Search for the cell housing the specified text and yield its (X, Y) center coordinate. 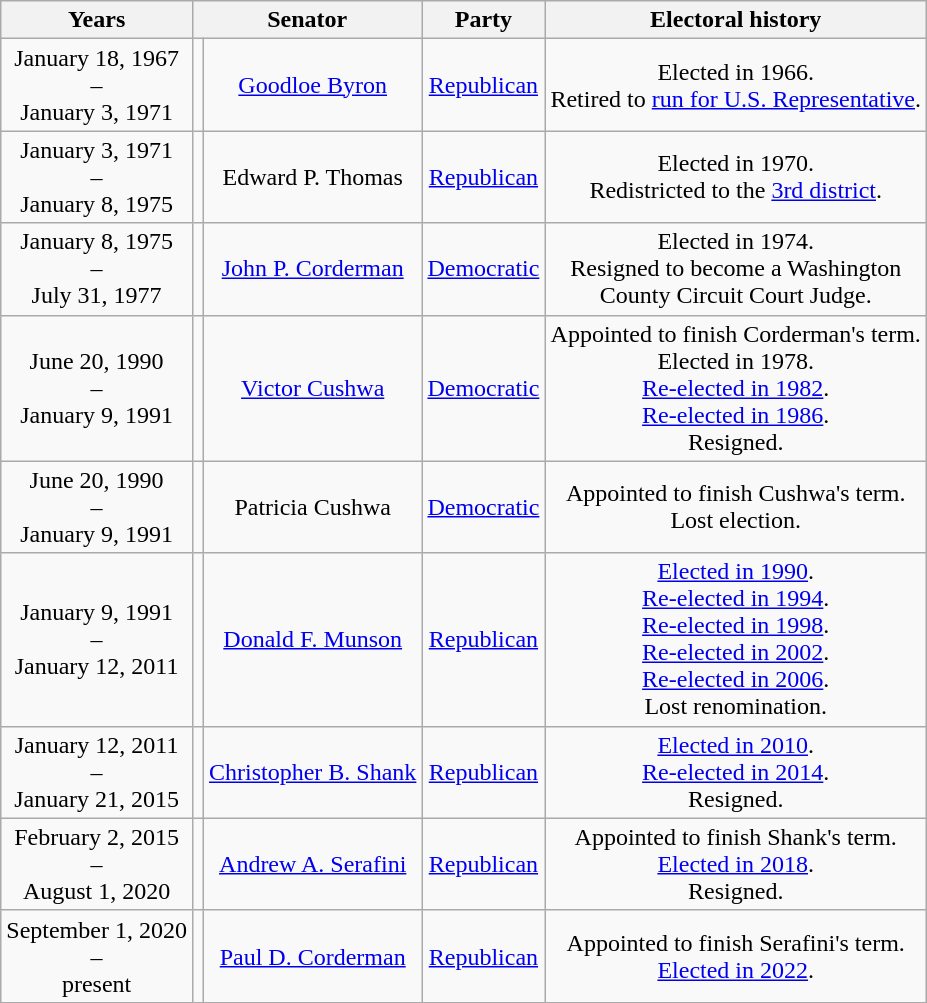
Party (484, 20)
January 18, 1967–January 3, 1971 (97, 85)
Appointed to finish Corderman's term.Elected in 1978.Re-elected in 1982.Re-elected in 1986.Resigned. (736, 388)
Elected in 1966.Retired to run for U.S. Representative. (736, 85)
Years (97, 20)
Appointed to finish Cushwa's term.Lost election. (736, 507)
Donald F. Munson (313, 640)
Victor Cushwa (313, 388)
Appointed to finish Shank's term.Elected in 2018.Resigned. (736, 864)
Christopher B. Shank (313, 772)
John P. Corderman (313, 269)
September 1, 2020–present (97, 956)
January 9, 1991–January 12, 2011 (97, 640)
January 12, 2011–January 21, 2015 (97, 772)
Elected in 1990.Re-elected in 1994.Re-elected in 1998.Re-elected in 2002.Re-elected in 2006.Lost renomination. (736, 640)
Andrew A. Serafini (313, 864)
January 3, 1971–January 8, 1975 (97, 177)
January 8, 1975–July 31, 1977 (97, 269)
Appointed to finish Serafini's term.Elected in 2022. (736, 956)
Elected in 2010.Re-elected in 2014.Resigned. (736, 772)
Elected in 1970.Redistricted to the 3rd district. (736, 177)
Electoral history (736, 20)
February 2, 2015–August 1, 2020 (97, 864)
Paul D. Corderman (313, 956)
Senator (306, 20)
Elected in 1974.Resigned to become a WashingtonCounty Circuit Court Judge. (736, 269)
Patricia Cushwa (313, 507)
Goodloe Byron (313, 85)
Edward P. Thomas (313, 177)
